Provide the (X, Y) coordinate of the cell's center where the given text is located.  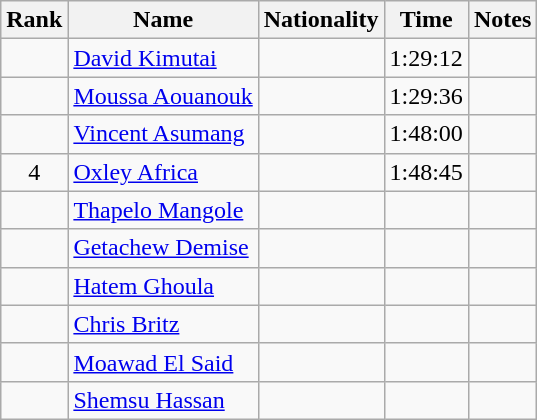
Shemsu Hassan (163, 400)
1:29:12 (426, 58)
Moussa Aouanouk (163, 96)
4 (34, 172)
Thapelo Mangole (163, 210)
Time (426, 20)
1:29:36 (426, 96)
1:48:00 (426, 134)
Oxley Africa (163, 172)
Hatem Ghoula (163, 286)
Moawad El Said (163, 362)
1:48:45 (426, 172)
Nationality (321, 20)
Chris Britz (163, 324)
Vincent Asumang (163, 134)
David Kimutai (163, 58)
Notes (502, 20)
Name (163, 20)
Getachew Demise (163, 248)
Rank (34, 20)
